Search for the cell housing the specified text and yield its (X, Y) center coordinate. 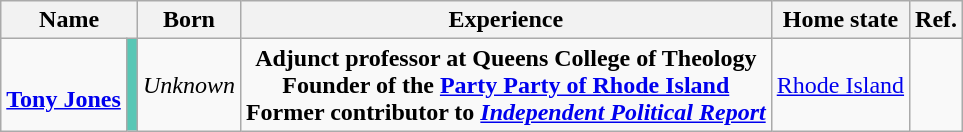
Adjunct professor at Queens College of Theology Founder of the Party Party of Rhode Island Former contributor to Independent Political Report (506, 85)
Home state (840, 20)
Ref. (936, 20)
Born (188, 20)
Tony Jones (64, 85)
Unknown (188, 85)
Rhode Island (840, 85)
Name (70, 20)
Experience (506, 20)
